Return [x, y] of the center of cell containing provided text 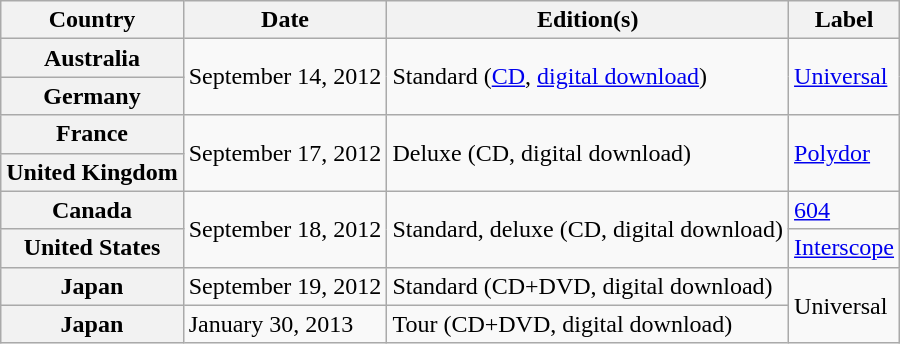
Edition(s) [588, 20]
Deluxe (CD, digital download) [588, 153]
September 18, 2012 [285, 229]
Australia [92, 58]
September 17, 2012 [285, 153]
Standard (CD, digital download) [588, 77]
Interscope [844, 248]
September 14, 2012 [285, 77]
United States [92, 248]
Canada [92, 210]
Polydor [844, 153]
Label [844, 20]
United Kingdom [92, 172]
September 19, 2012 [285, 286]
Date [285, 20]
January 30, 2013 [285, 324]
604 [844, 210]
France [92, 134]
Tour (CD+DVD, digital download) [588, 324]
Standard, deluxe (CD, digital download) [588, 229]
Country [92, 20]
Standard (CD+DVD, digital download) [588, 286]
Germany [92, 96]
